For the text-containing cell, return its midpoint in [X, Y] coordinate format. 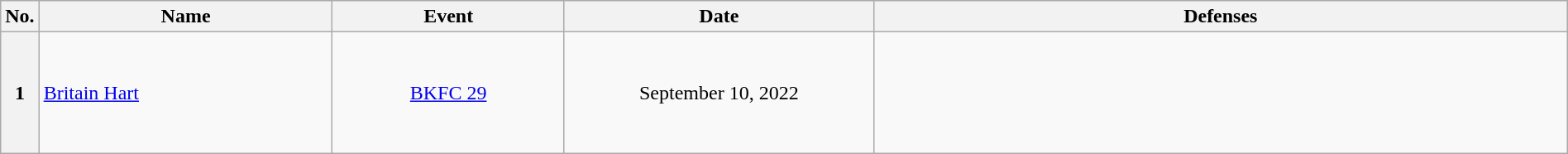
Event [448, 17]
1 [20, 93]
BKFC 29 [448, 93]
Britain Hart [185, 93]
Date [719, 17]
No. [20, 17]
Name [185, 17]
Defenses [1221, 17]
September 10, 2022 [719, 93]
